Return (x, y) of the center of cell containing provided text 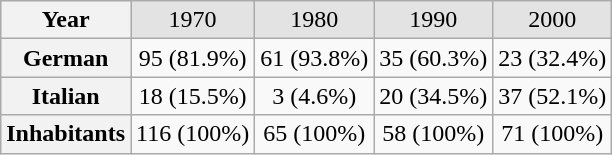
61 (93.8%) (314, 58)
23 (32.4%) (552, 58)
Inhabitants (66, 134)
Year (66, 20)
65 (100%) (314, 134)
German (66, 58)
71 (100%) (552, 134)
35 (60.3%) (434, 58)
116 (100%) (193, 134)
1970 (193, 20)
1980 (314, 20)
95 (81.9%) (193, 58)
3 (4.6%) (314, 96)
2000 (552, 20)
37 (52.1%) (552, 96)
18 (15.5%) (193, 96)
Italian (66, 96)
20 (34.5%) (434, 96)
58 (100%) (434, 134)
1990 (434, 20)
